Provide the [X, Y] coordinate of the cell's center where the given text is located.  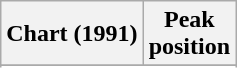
Chart (1991) [72, 34]
Peakposition [189, 34]
